Identify which cell holds the provided text, then report its (x, y) central coordinate. 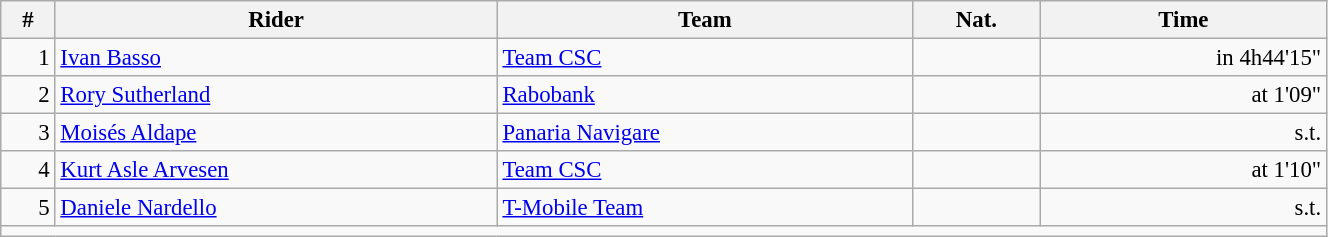
T-Mobile Team (704, 208)
Time (1183, 20)
at 1'10" (1183, 170)
Kurt Asle Arvesen (276, 170)
4 (28, 170)
Moisés Aldape (276, 133)
2 (28, 95)
5 (28, 208)
Rory Sutherland (276, 95)
Team (704, 20)
in 4h44'15" (1183, 58)
# (28, 20)
Daniele Nardello (276, 208)
Rabobank (704, 95)
Panaria Navigare (704, 133)
Rider (276, 20)
Nat. (977, 20)
3 (28, 133)
Ivan Basso (276, 58)
1 (28, 58)
at 1'09" (1183, 95)
